Identify which cell holds the provided text, then report its [x, y] central coordinate. 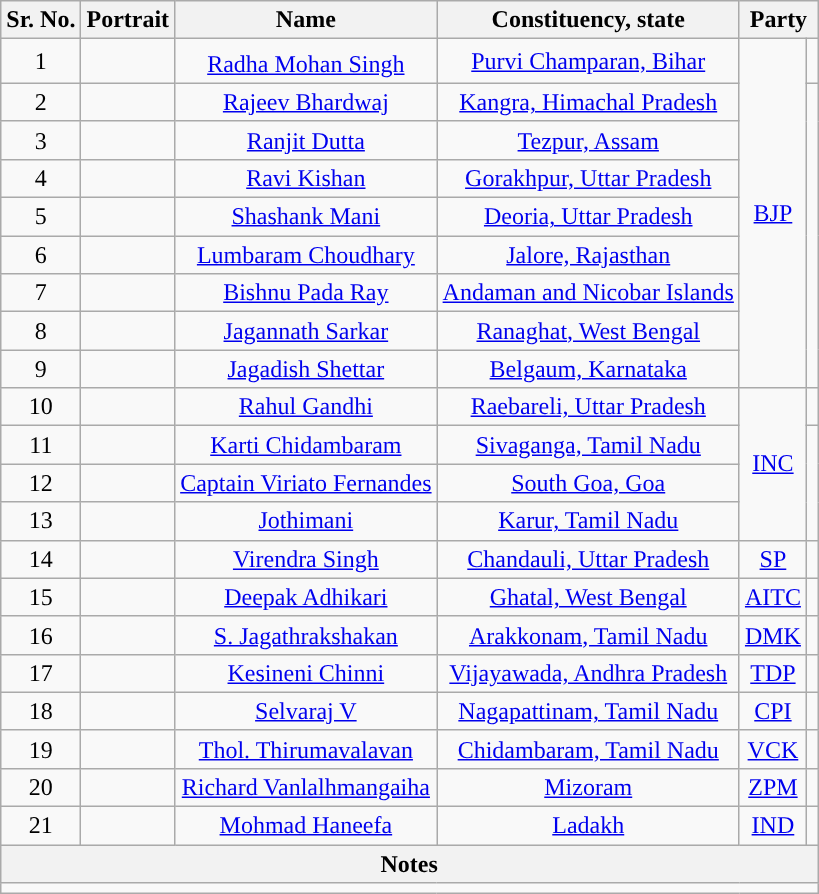
Andaman and Nicobar Islands [588, 293]
AITC [772, 597]
Lumbaram Choudhary [306, 255]
CPI [772, 711]
Jagannath Sarkar [306, 331]
Jalore, Rajasthan [588, 255]
Deoria, Uttar Pradesh [588, 217]
Radha Mohan Singh [306, 62]
6 [41, 255]
3 [41, 140]
7 [41, 293]
Ladakh [588, 826]
Thol. Thirumavalavan [306, 749]
Notes [410, 864]
Ranjit Dutta [306, 140]
17 [41, 673]
Ghatal, West Bengal [588, 597]
11 [41, 445]
IND [772, 826]
TDP [772, 673]
Jothimani [306, 521]
Richard Vanlalhmangaiha [306, 787]
Constituency, state [588, 20]
Mizoram [588, 787]
Shashank Mani [306, 217]
1 [41, 62]
2 [41, 102]
Raebareli, Uttar Pradesh [588, 407]
Chidambaram, Tamil Nadu [588, 749]
Rajeev Bhardwaj [306, 102]
4 [41, 178]
Ranaghat, West Bengal [588, 331]
Karti Chidambaram [306, 445]
Selvaraj V [306, 711]
Purvi Champaran, Bihar [588, 62]
13 [41, 521]
Virendra Singh [306, 559]
Deepak Adhikari [306, 597]
Kesineni Chinni [306, 673]
Sivaganga, Tamil Nadu [588, 445]
Ravi Kishan [306, 178]
Belgaum, Karnataka [588, 369]
19 [41, 749]
Vijayawada, Andhra Pradesh [588, 673]
18 [41, 711]
10 [41, 407]
Nagapattinam, Tamil Nadu [588, 711]
20 [41, 787]
Name [306, 20]
Arakkonam, Tamil Nadu [588, 635]
Chandauli, Uttar Pradesh [588, 559]
5 [41, 217]
Sr. No. [41, 20]
8 [41, 331]
Karur, Tamil Nadu [588, 521]
South Goa, Goa [588, 483]
INC [772, 464]
14 [41, 559]
S. Jagathrakshakan [306, 635]
Rahul Gandhi [306, 407]
BJP [772, 214]
21 [41, 826]
Party [778, 20]
DMK [772, 635]
9 [41, 369]
Bishnu Pada Ray [306, 293]
Tezpur, Assam [588, 140]
16 [41, 635]
VCK [772, 749]
Kangra, Himachal Pradesh [588, 102]
15 [41, 597]
Gorakhpur, Uttar Pradesh [588, 178]
ZPM [772, 787]
Mohmad Haneefa [306, 826]
Portrait [128, 20]
Jagadish Shettar [306, 369]
SP [772, 559]
12 [41, 483]
Captain Viriato Fernandes [306, 483]
